Pinpoint the cell where the given text exists, returning its (x, y) midpoint coordinate. 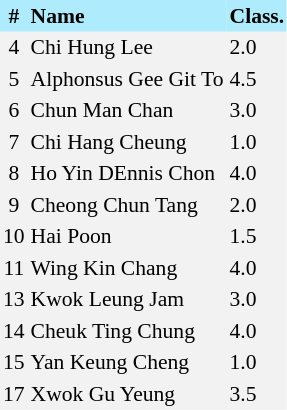
Alphonsus Gee Git To (128, 79)
Yan Keung Cheng (128, 362)
6 (14, 110)
Chi Hung Lee (128, 48)
5 (14, 79)
8 (14, 174)
Chun Man Chan (128, 110)
9 (14, 205)
10 (14, 236)
15 (14, 362)
Kwok Leung Jam (128, 300)
Chi Hang Cheung (128, 142)
Cheong Chun Tang (128, 205)
Xwok Gu Yeung (128, 394)
Ho Yin DEnnis Chon (128, 174)
11 (14, 268)
Wing Kin Chang (128, 268)
4 (14, 48)
17 (14, 394)
# (14, 16)
7 (14, 142)
Name (128, 16)
Cheuk Ting Chung (128, 331)
Hai Poon (128, 236)
13 (14, 300)
14 (14, 331)
